Identify which cell holds the provided text, then report its [x, y] central coordinate. 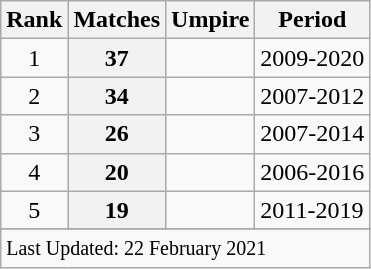
34 [117, 96]
2 [34, 96]
2006-2016 [312, 172]
Period [312, 20]
19 [117, 210]
2007-2014 [312, 134]
26 [117, 134]
4 [34, 172]
Rank [34, 20]
5 [34, 210]
Umpire [210, 20]
20 [117, 172]
2009-2020 [312, 58]
Matches [117, 20]
3 [34, 134]
2007-2012 [312, 96]
1 [34, 58]
Last Updated: 22 February 2021 [186, 248]
2011-2019 [312, 210]
37 [117, 58]
